Pinpoint the cell where the given text exists, returning its [x, y] midpoint coordinate. 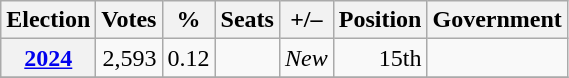
New [306, 58]
Seats [247, 20]
Government [497, 20]
% [188, 20]
15th [380, 58]
Votes [129, 20]
Election [48, 20]
2024 [48, 58]
0.12 [188, 58]
Position [380, 20]
2,593 [129, 58]
+/– [306, 20]
